Capture the cell that displays the provided text and extract its (X, Y) central coordinate. 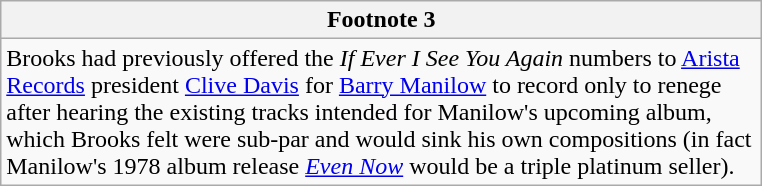
Footnote 3 (382, 20)
